Return the (X, Y) coordinate for the center point of the cell that contains the specified text.  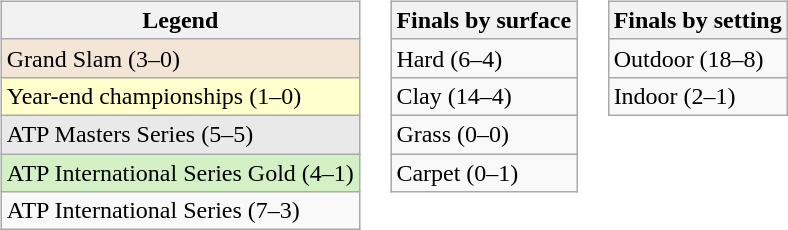
ATP International Series Gold (4–1) (180, 173)
Year-end championships (1–0) (180, 96)
Finals by surface (484, 20)
Grass (0–0) (484, 134)
Clay (14–4) (484, 96)
Grand Slam (3–0) (180, 58)
ATP Masters Series (5–5) (180, 134)
Indoor (2–1) (698, 96)
ATP International Series (7–3) (180, 211)
Carpet (0–1) (484, 173)
Legend (180, 20)
Finals by setting (698, 20)
Hard (6–4) (484, 58)
Outdoor (18–8) (698, 58)
